Find where the given text appears and provide that cell's center as [x, y] coordinate. 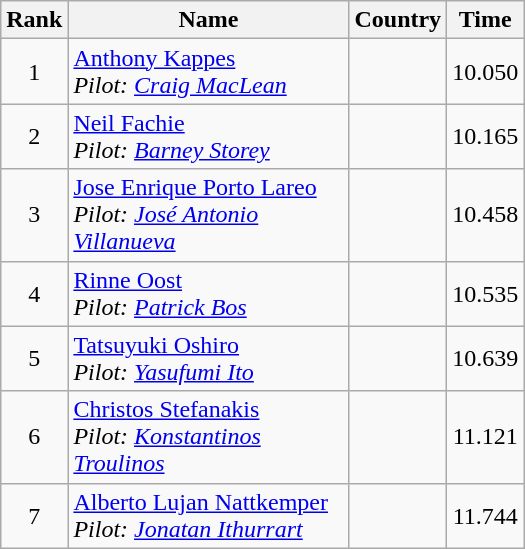
Name [208, 20]
10.458 [486, 215]
1 [34, 72]
10.535 [486, 294]
Christos StefanakisPilot: Konstantinos Troulinos [208, 437]
11.121 [486, 437]
Rank [34, 20]
10.165 [486, 136]
6 [34, 437]
Rinne OostPilot: Patrick Bos [208, 294]
11.744 [486, 516]
7 [34, 516]
4 [34, 294]
Time [486, 20]
Jose Enrique Porto LareoPilot: José Antonio Villanueva [208, 215]
3 [34, 215]
5 [34, 358]
10.639 [486, 358]
Tatsuyuki OshiroPilot: Yasufumi Ito [208, 358]
Anthony KappesPilot: Craig MacLean [208, 72]
10.050 [486, 72]
Alberto Lujan NattkemperPilot: Jonatan Ithurrart [208, 516]
Country [398, 20]
2 [34, 136]
Neil FachiePilot: Barney Storey [208, 136]
